Search for the cell housing the specified text and yield its [X, Y] center coordinate. 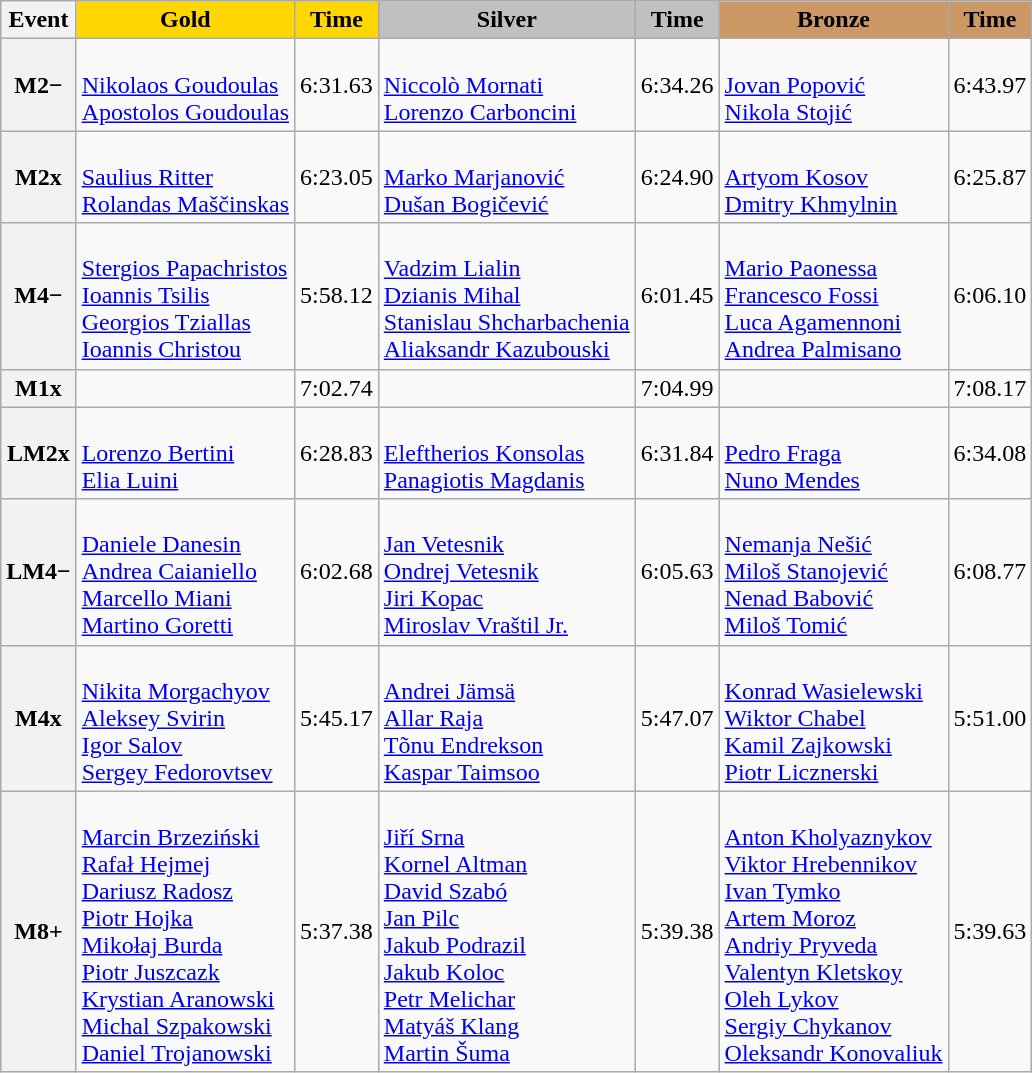
Konrad WasielewskiWiktor ChabelKamil ZajkowskiPiotr Licznerski [834, 718]
Jiří SrnaKornel AltmanDavid SzabóJan PilcJakub PodrazilJakub KolocPetr MelicharMatyáš KlangMartin Šuma [506, 932]
5:37.38 [337, 932]
M2− [38, 85]
7:02.74 [337, 388]
6:01.45 [677, 296]
M2x [38, 177]
Bronze [834, 20]
5:45.17 [337, 718]
Artyom KosovDmitry Khmylnin [834, 177]
Mario PaonessaFrancesco FossiLuca AgamennoniAndrea Palmisano [834, 296]
Vadzim LialinDzianis MihalStanislau ShcharbacheniaAliaksandr Kazubouski [506, 296]
5:58.12 [337, 296]
7:08.17 [990, 388]
6:43.97 [990, 85]
M4x [38, 718]
7:04.99 [677, 388]
Silver [506, 20]
LM4− [38, 572]
6:23.05 [337, 177]
Marcin BrzezińskiRafał HejmejDariusz RadoszPiotr HojkaMikołaj BurdaPiotr JuszcazkKrystian AranowskiMichal SzpakowskiDaniel Trojanowski [185, 932]
Nemanja NešićMiloš StanojevićNenad BabovićMiloš Tomić [834, 572]
Marko MarjanovićDušan Bogičević [506, 177]
Lorenzo BertiniElia Luini [185, 453]
Event [38, 20]
Jovan PopovićNikola Stojić [834, 85]
M1x [38, 388]
6:28.83 [337, 453]
6:25.87 [990, 177]
Daniele DanesinAndrea CaianielloMarcello MianiMartino Goretti [185, 572]
6:31.63 [337, 85]
Stergios PapachristosIoannis TsilisGeorgios TziallasIoannis Christou [185, 296]
6:02.68 [337, 572]
Nikita MorgachyovAleksey SvirinIgor SalovSergey Fedorovtsev [185, 718]
Anton KholyaznykovViktor HrebennikovIvan TymkoArtem MorozAndriy PryvedaValentyn KletskoyOleh LykovSergiy ChykanovOleksandr Konovaliuk [834, 932]
5:51.00 [990, 718]
M4− [38, 296]
6:05.63 [677, 572]
Eleftherios KonsolasPanagiotis Magdanis [506, 453]
Niccolò MornatiLorenzo Carboncini [506, 85]
5:39.38 [677, 932]
LM2x [38, 453]
6:08.77 [990, 572]
6:31.84 [677, 453]
6:24.90 [677, 177]
Pedro FragaNuno Mendes [834, 453]
5:39.63 [990, 932]
M8+ [38, 932]
5:47.07 [677, 718]
Nikolaos GoudoulasApostolos Goudoulas [185, 85]
6:06.10 [990, 296]
Jan VetesnikOndrej VetesnikJiri KopacMiroslav Vraštil Jr. [506, 572]
Saulius RitterRolandas Maščinskas [185, 177]
6:34.08 [990, 453]
Gold [185, 20]
Andrei JämsäAllar RajaTõnu EndreksonKaspar Taimsoo [506, 718]
6:34.26 [677, 85]
